Pinpoint the cell where the given text exists, returning its (x, y) midpoint coordinate. 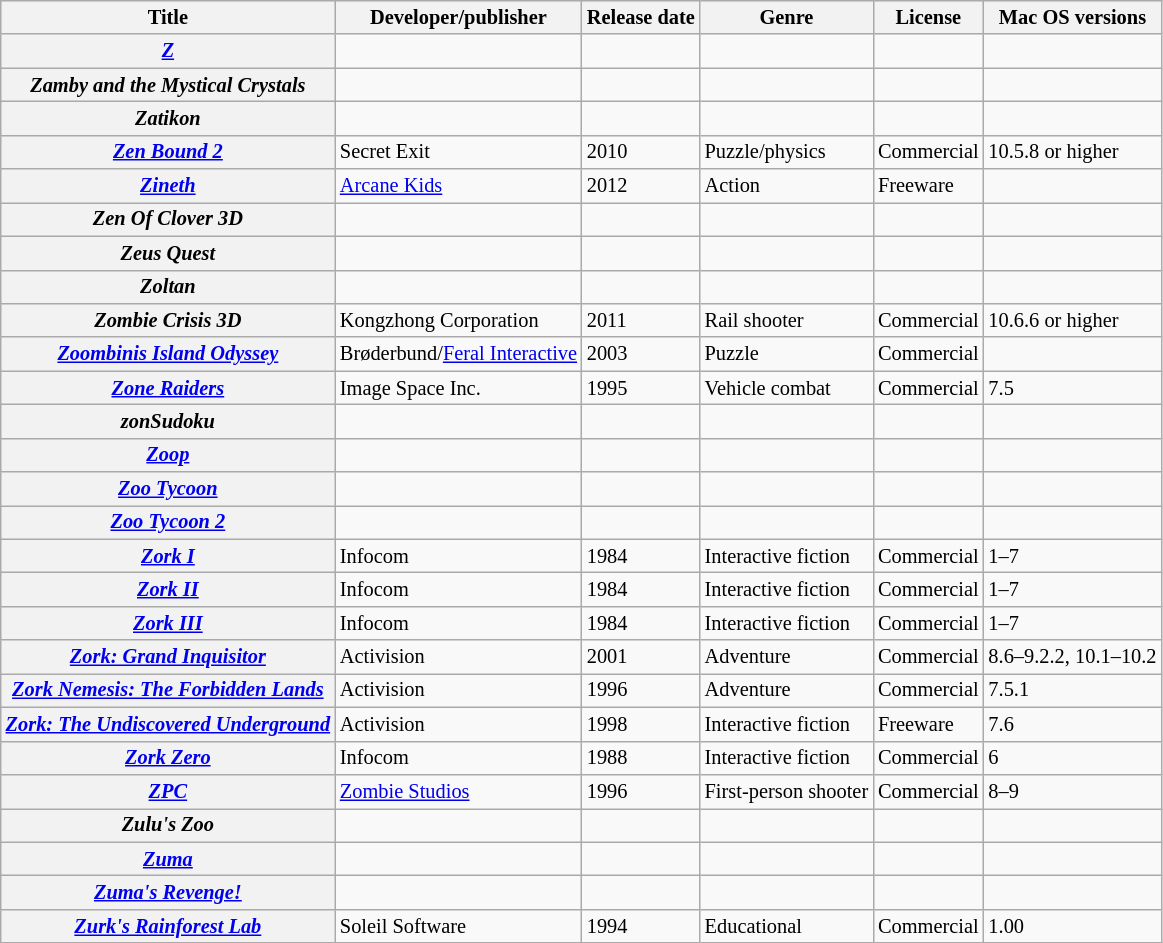
1994 (641, 926)
6 (1073, 758)
Zombie Studios (458, 791)
Release date (641, 17)
2010 (641, 152)
Zork: Grand Inquisitor (168, 657)
zonSudoku (168, 421)
7.5 (1073, 388)
Zone Raiders (168, 388)
ZPC (168, 791)
Brøderbund/Feral Interactive (458, 354)
2003 (641, 354)
Rail shooter (786, 320)
Kongzhong Corporation (458, 320)
Zork Zero (168, 758)
Mac OS versions (1073, 17)
Secret Exit (458, 152)
Zork I (168, 556)
Zork III (168, 623)
2012 (641, 186)
Soleil Software (458, 926)
Zuma (168, 859)
First-person shooter (786, 791)
Title (168, 17)
Zineth (168, 186)
1995 (641, 388)
Zoo Tycoon (168, 489)
10.6.6 or higher (1073, 320)
Zombie Crisis 3D (168, 320)
7.5.1 (1073, 690)
Zoltan (168, 287)
Zurk's Rainforest Lab (168, 926)
Zen Bound 2 (168, 152)
Zork: The Undiscovered Underground (168, 724)
7.6 (1073, 724)
Vehicle combat (786, 388)
8–9 (1073, 791)
8.6–9.2.2, 10.1–10.2 (1073, 657)
Image Space Inc. (458, 388)
Arcane Kids (458, 186)
10.5.8 or higher (1073, 152)
Zoo Tycoon 2 (168, 522)
2001 (641, 657)
Zork II (168, 589)
2011 (641, 320)
Puzzle (786, 354)
Zeus Quest (168, 253)
Action (786, 186)
Zatikon (168, 118)
Developer/publisher (458, 17)
Z (168, 51)
Zoombinis Island Odyssey (168, 354)
Zen Of Clover 3D (168, 219)
1988 (641, 758)
1998 (641, 724)
Zoop (168, 455)
Puzzle/physics (786, 152)
Zork Nemesis: The Forbidden Lands (168, 690)
Educational (786, 926)
License (928, 17)
Zamby and the Mystical Crystals (168, 85)
Genre (786, 17)
1.00 (1073, 926)
Zuma's Revenge! (168, 892)
Zulu's Zoo (168, 825)
